Capture the cell that displays the provided text and extract its [X, Y] central coordinate. 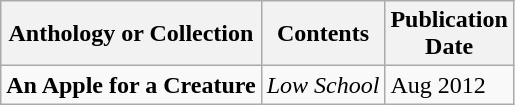
PublicationDate [449, 34]
Anthology or Collection [131, 34]
Low School [323, 85]
Aug 2012 [449, 85]
Contents [323, 34]
An Apple for a Creature [131, 85]
